Output the [X, Y] coordinate of the center of the cell containing the given text.  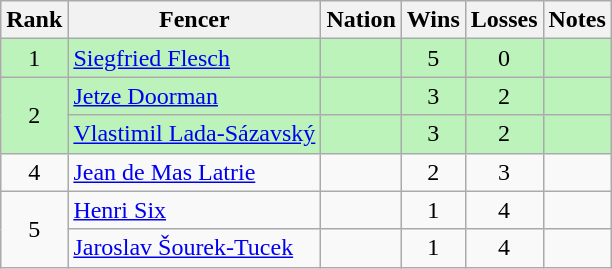
Jetze Doorman [194, 96]
0 [504, 58]
Notes [577, 20]
Rank [34, 20]
Jaroslav Šourek-Tucek [194, 248]
Wins [433, 20]
Vlastimil Lada-Sázavský [194, 134]
Jean de Mas Latrie [194, 172]
Henri Six [194, 210]
Losses [504, 20]
Nation [361, 20]
Siegfried Flesch [194, 58]
Fencer [194, 20]
